Locate the cell with the specified text and output its [X, Y] center coordinate. 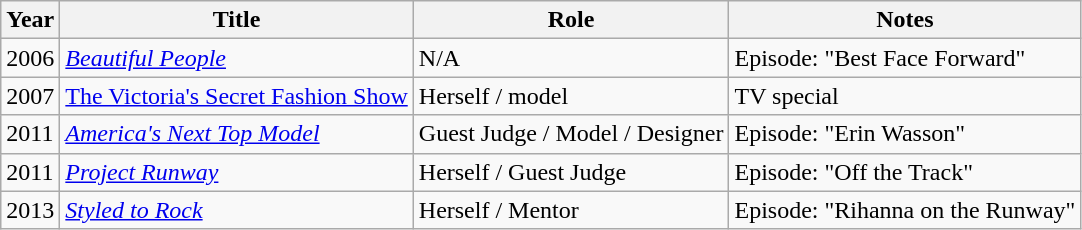
America's Next Top Model [236, 134]
Episode: "Rihanna on the Runway" [905, 210]
Episode: "Best Face Forward" [905, 58]
Episode: "Erin Wasson" [905, 134]
N/A [571, 58]
2013 [30, 210]
Title [236, 20]
Herself / Guest Judge [571, 172]
Episode: "Off the Track" [905, 172]
2006 [30, 58]
Herself / Mentor [571, 210]
Notes [905, 20]
Role [571, 20]
Herself / model [571, 96]
Beautiful People [236, 58]
Year [30, 20]
Project Runway [236, 172]
The Victoria's Secret Fashion Show [236, 96]
TV special [905, 96]
Guest Judge / Model / Designer [571, 134]
2007 [30, 96]
Styled to Rock [236, 210]
